Find where the given text appears and provide that cell's center as (X, Y) coordinate. 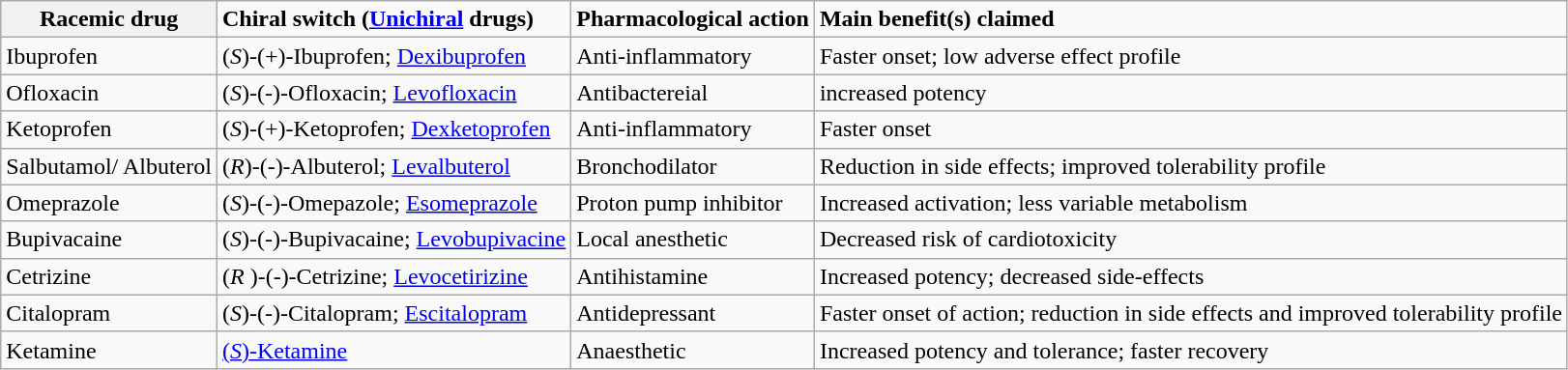
Cetrizine (109, 276)
Ofloxacin (109, 93)
Citalopram (109, 313)
Bupivacaine (109, 240)
Antibactereial (693, 93)
Omeprazole (109, 203)
Faster onset; low adverse effect profile (1191, 56)
Racemic drug (109, 19)
Reduction in side effects; improved tolerability profile (1191, 166)
Chiral switch (Unichiral drugs) (393, 19)
(R)-(-)-Albuterol; Levalbuterol (393, 166)
Proton pump inhibitor (693, 203)
Pharmacological action (693, 19)
Faster onset (1191, 129)
Increased potency; decreased side-effects (1191, 276)
(S)-(-)-Omepazole; Esomeprazole (393, 203)
(S)-(-)-Citalopram; Escitalopram (393, 313)
Increased activation; less variable metabolism (1191, 203)
Salbutamol/ Albuterol (109, 166)
Faster onset of action; reduction in side effects and improved tolerability profile (1191, 313)
Ketamine (109, 350)
Bronchodilator (693, 166)
increased potency (1191, 93)
Local anesthetic (693, 240)
Main benefit(s) claimed (1191, 19)
(S)-(-)-Bupivacaine; Levobupivacine (393, 240)
(R )-(-)-Cetrizine; Levocetirizine (393, 276)
(S)-(+)-Ibuprofen; Dexibuprofen (393, 56)
(S)-(-)-Ofloxacin; Levofloxacin (393, 93)
Anaesthetic (693, 350)
(S)-Ketamine (393, 350)
(S)-(+)-Ketoprofen; Dexketoprofen (393, 129)
Decreased risk of cardiotoxicity (1191, 240)
Antidepressant (693, 313)
Ibuprofen (109, 56)
Antihistamine (693, 276)
Ketoprofen (109, 129)
Increased potency and tolerance; faster recovery (1191, 350)
